Output the (x, y) coordinate of the center of the cell containing the given text.  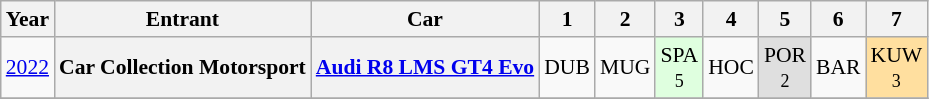
1 (567, 19)
SPA5 (679, 68)
Audi R8 LMS GT4 Evo (425, 68)
BAR (838, 68)
6 (838, 19)
MUG (626, 68)
HOC (731, 68)
KUW3 (897, 68)
7 (897, 19)
DUB (567, 68)
5 (785, 19)
3 (679, 19)
4 (731, 19)
Car (425, 19)
Year (28, 19)
Car Collection Motorsport (182, 68)
2022 (28, 68)
Entrant (182, 19)
POR2 (785, 68)
2 (626, 19)
